Extract the (X, Y) coordinate from the center of the cell holding the provided text.  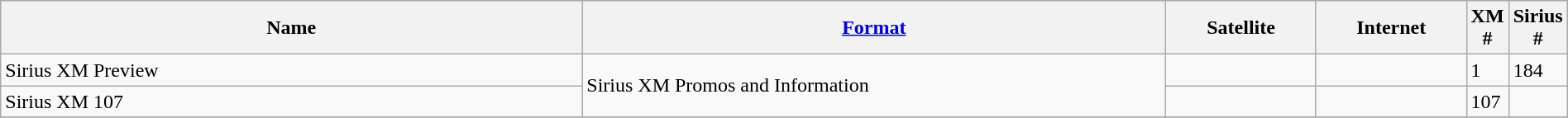
184 (1538, 70)
Name (291, 28)
Internet (1391, 28)
Sirius XM 107 (291, 101)
Sirius # (1538, 28)
107 (1487, 101)
Satellite (1241, 28)
1 (1487, 70)
XM # (1487, 28)
Format (874, 28)
Sirius XM Preview (291, 70)
Sirius XM Promos and Information (874, 86)
